Return [x, y] of the center of cell containing provided text 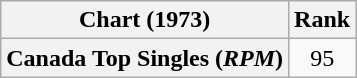
Rank [322, 20]
Canada Top Singles (RPM) [145, 58]
Chart (1973) [145, 20]
95 [322, 58]
